Pinpoint the cell where the given text exists, returning its (X, Y) midpoint coordinate. 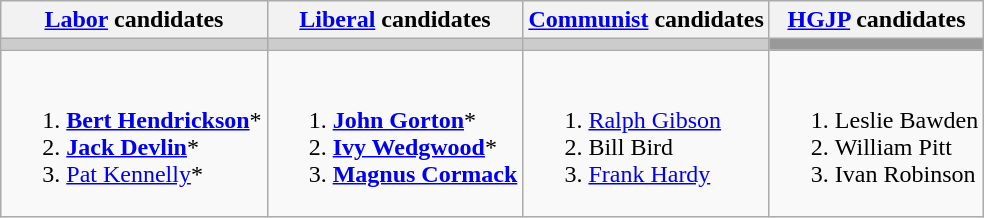
John Gorton*Ivy Wedgwood*Magnus Cormack (395, 134)
Leslie BawdenWilliam PittIvan Robinson (876, 134)
Communist candidates (646, 20)
Ralph GibsonBill BirdFrank Hardy (646, 134)
Bert Hendrickson*Jack Devlin*Pat Kennelly* (134, 134)
Liberal candidates (395, 20)
Labor candidates (134, 20)
HGJP candidates (876, 20)
